Scan for the cell matching the given text and deliver its (x, y) coordinate at center. 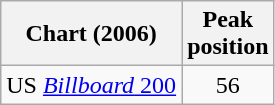
56 (228, 85)
Peakposition (228, 34)
US Billboard 200 (92, 85)
Chart (2006) (92, 34)
